Pinpoint the cell where the given text exists, returning its [x, y] midpoint coordinate. 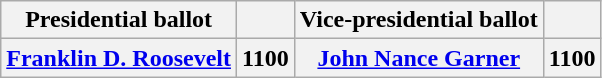
Presidential ballot [119, 20]
Vice-presidential ballot [418, 20]
John Nance Garner [418, 58]
Franklin D. Roosevelt [119, 58]
